Identify which cell holds the provided text, then report its (x, y) central coordinate. 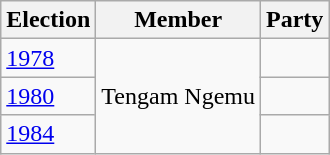
1978 (48, 58)
1984 (48, 134)
Member (178, 20)
Tengam Ngemu (178, 96)
Election (48, 20)
1980 (48, 96)
Party (294, 20)
